Identify which cell holds the provided text, then report its [x, y] central coordinate. 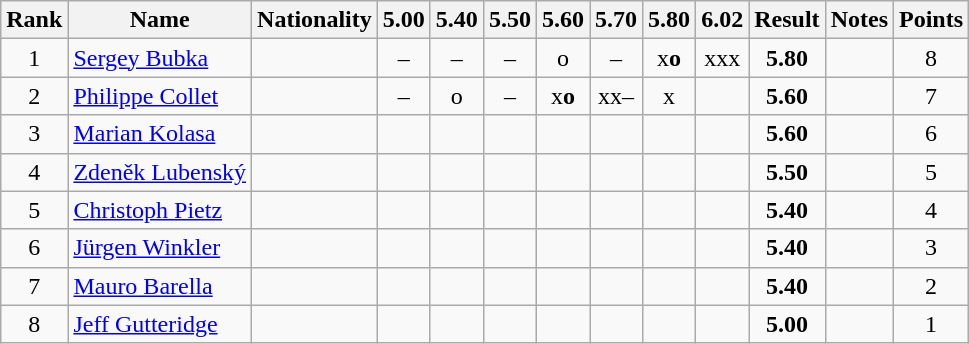
Mauro Barella [160, 286]
Nationality [315, 20]
xx– [616, 96]
x [670, 96]
xxx [722, 58]
Name [160, 20]
Christoph Pietz [160, 210]
Zdeněk Lubenský [160, 172]
Jürgen Winkler [160, 248]
Notes [859, 20]
Result [787, 20]
6.02 [722, 20]
5.70 [616, 20]
Rank [34, 20]
Sergey Bubka [160, 58]
Marian Kolasa [160, 134]
Jeff Gutteridge [160, 324]
Philippe Collet [160, 96]
Points [932, 20]
